Provide the [X, Y] coordinate of the cell's center where the given text is located.  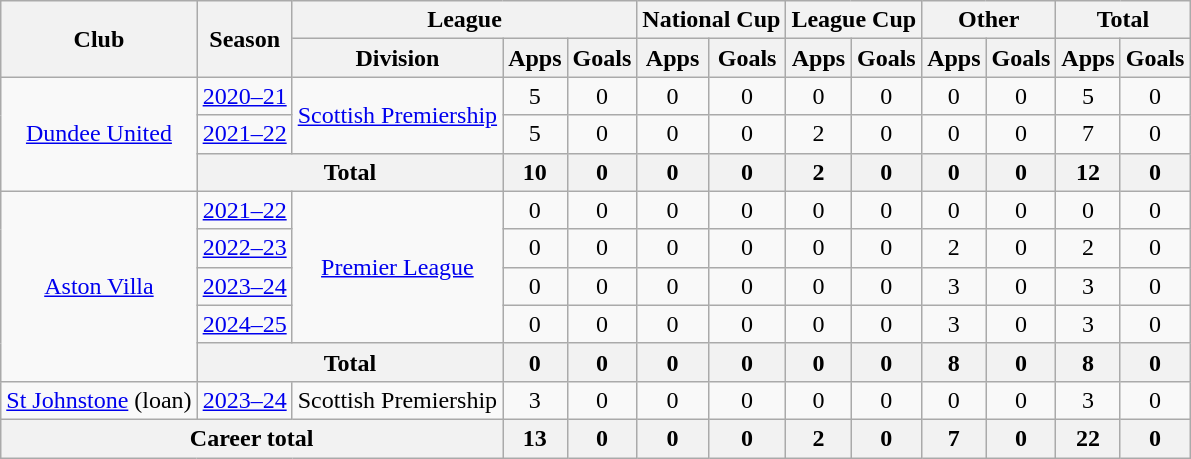
Other [989, 20]
National Cup [712, 20]
2022–23 [244, 248]
St Johnstone (loan) [99, 400]
2020–21 [244, 96]
Club [99, 39]
Aston Villa [99, 286]
Division [397, 58]
League [464, 20]
12 [1088, 172]
Dundee United [99, 134]
13 [535, 438]
League Cup [854, 20]
Season [244, 39]
22 [1088, 438]
Premier League [397, 267]
Career total [252, 438]
10 [535, 172]
2024–25 [244, 324]
